Identify which cell holds the provided text, then report its [x, y] central coordinate. 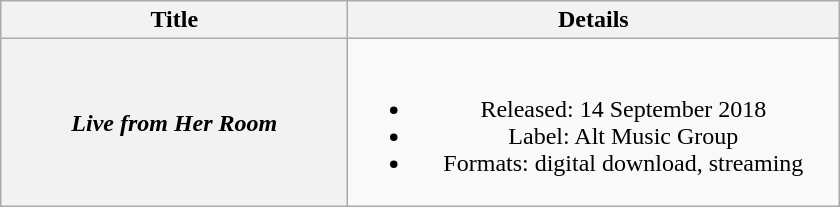
Title [174, 20]
Live from Her Room [174, 122]
Details [594, 20]
Released: 14 September 2018Label: Alt Music GroupFormats: digital download, streaming [594, 122]
